From the cell containing the given text, extract its center point as (X, Y) coordinate. 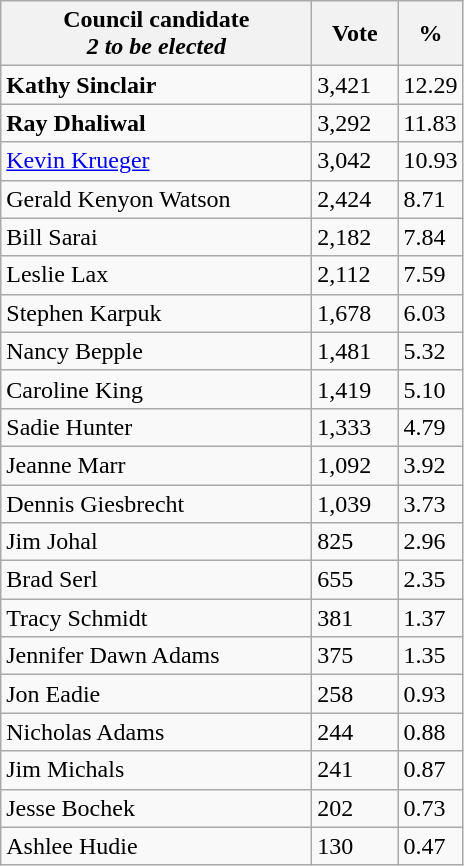
130 (355, 846)
5.32 (430, 351)
Jennifer Dawn Adams (156, 656)
Nancy Bepple (156, 351)
1,678 (355, 313)
Caroline King (156, 389)
375 (355, 656)
Sadie Hunter (156, 427)
Kevin Krueger (156, 161)
4.79 (430, 427)
0.87 (430, 770)
0.47 (430, 846)
1,419 (355, 389)
1,333 (355, 427)
6.03 (430, 313)
2,424 (355, 199)
1.35 (430, 656)
Jim Michals (156, 770)
241 (355, 770)
0.88 (430, 732)
1,039 (355, 503)
1.37 (430, 618)
3.92 (430, 465)
825 (355, 542)
244 (355, 732)
7.84 (430, 237)
258 (355, 694)
12.29 (430, 85)
Gerald Kenyon Watson (156, 199)
Brad Serl (156, 580)
Jesse Bochek (156, 808)
Vote (355, 34)
Jon Eadie (156, 694)
Jim Johal (156, 542)
2.35 (430, 580)
10.93 (430, 161)
0.73 (430, 808)
Dennis Giesbrecht (156, 503)
2,182 (355, 237)
3,292 (355, 123)
Tracy Schmidt (156, 618)
202 (355, 808)
1,092 (355, 465)
Council candidate 2 to be elected (156, 34)
0.93 (430, 694)
11.83 (430, 123)
Nicholas Adams (156, 732)
Ashlee Hudie (156, 846)
2.96 (430, 542)
Bill Sarai (156, 237)
Stephen Karpuk (156, 313)
Jeanne Marr (156, 465)
Leslie Lax (156, 275)
3,042 (355, 161)
% (430, 34)
381 (355, 618)
Kathy Sinclair (156, 85)
3.73 (430, 503)
655 (355, 580)
3,421 (355, 85)
7.59 (430, 275)
5.10 (430, 389)
Ray Dhaliwal (156, 123)
8.71 (430, 199)
1,481 (355, 351)
2,112 (355, 275)
